Pinpoint the cell where the given text exists, returning its (X, Y) midpoint coordinate. 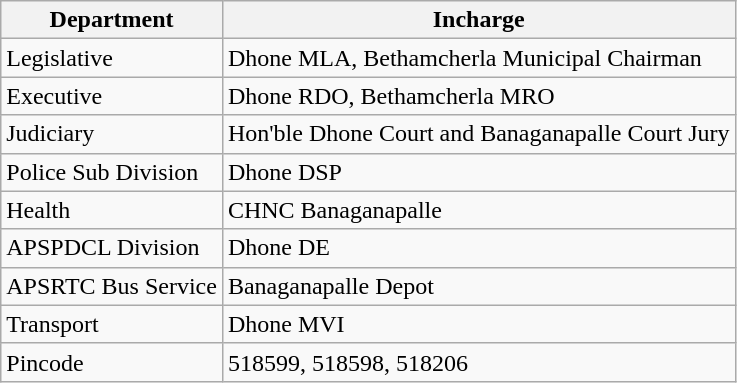
Department (112, 20)
Judiciary (112, 134)
Dhone RDO, Bethamcherla MRO (478, 96)
Banaganapalle Depot (478, 286)
Police Sub Division (112, 172)
Pincode (112, 362)
Dhone MVI (478, 324)
518599, 518598, 518206 (478, 362)
APSPDCL Division (112, 248)
Health (112, 210)
Dhone DE (478, 248)
Executive (112, 96)
Incharge (478, 20)
Dhone DSP (478, 172)
Hon'ble Dhone Court and Banaganapalle Court Jury (478, 134)
CHNC Banaganapalle (478, 210)
Transport (112, 324)
Dhone MLA, Bethamcherla Municipal Chairman (478, 58)
Legislative (112, 58)
APSRTC Bus Service (112, 286)
